Capture the cell that displays the provided text and extract its [X, Y] central coordinate. 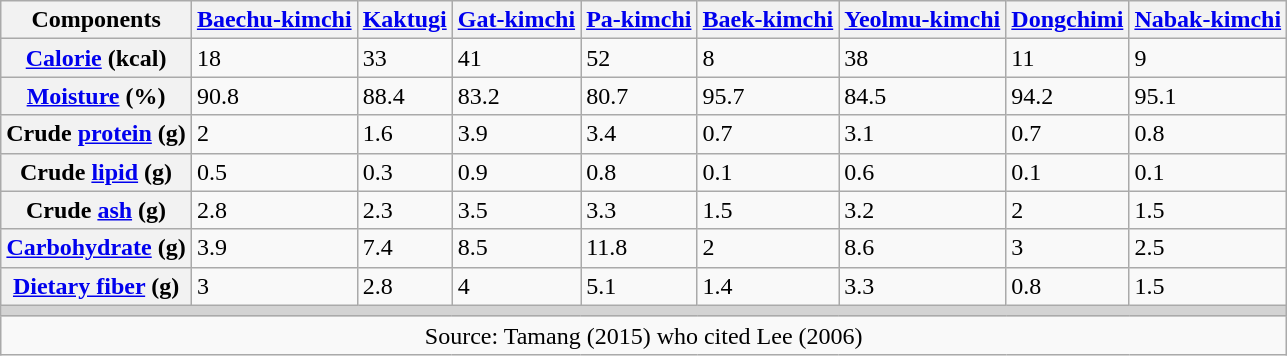
Carbohydrate (g) [96, 248]
95.1 [1208, 96]
9 [1208, 58]
Dongchimi [1068, 20]
0.3 [404, 172]
41 [516, 58]
Calorie (kcal) [96, 58]
Baechu-kimchi [274, 20]
Kaktugi [404, 20]
33 [404, 58]
3.4 [639, 134]
90.8 [274, 96]
3.5 [516, 210]
11.8 [639, 248]
Nabak-kimchi [1208, 20]
Crude protein (g) [96, 134]
8.6 [922, 248]
Yeolmu-kimchi [922, 20]
0.5 [274, 172]
52 [639, 58]
Gat-kimchi [516, 20]
95.7 [768, 96]
88.4 [404, 96]
84.5 [922, 96]
0.9 [516, 172]
2.5 [1208, 248]
0.6 [922, 172]
Crude ash (g) [96, 210]
Source: Tamang (2015) who cited Lee (2006) [644, 335]
4 [516, 286]
Dietary fiber (g) [96, 286]
1.6 [404, 134]
7.4 [404, 248]
3.2 [922, 210]
2.3 [404, 210]
Crude lipid (g) [96, 172]
18 [274, 58]
Baek-kimchi [768, 20]
5.1 [639, 286]
8.5 [516, 248]
Pa-kimchi [639, 20]
1.4 [768, 286]
38 [922, 58]
3.1 [922, 134]
11 [1068, 58]
8 [768, 58]
Moisture (%) [96, 96]
83.2 [516, 96]
80.7 [639, 96]
94.2 [1068, 96]
Components [96, 20]
